Search for the cell housing the specified text and yield its [x, y] center coordinate. 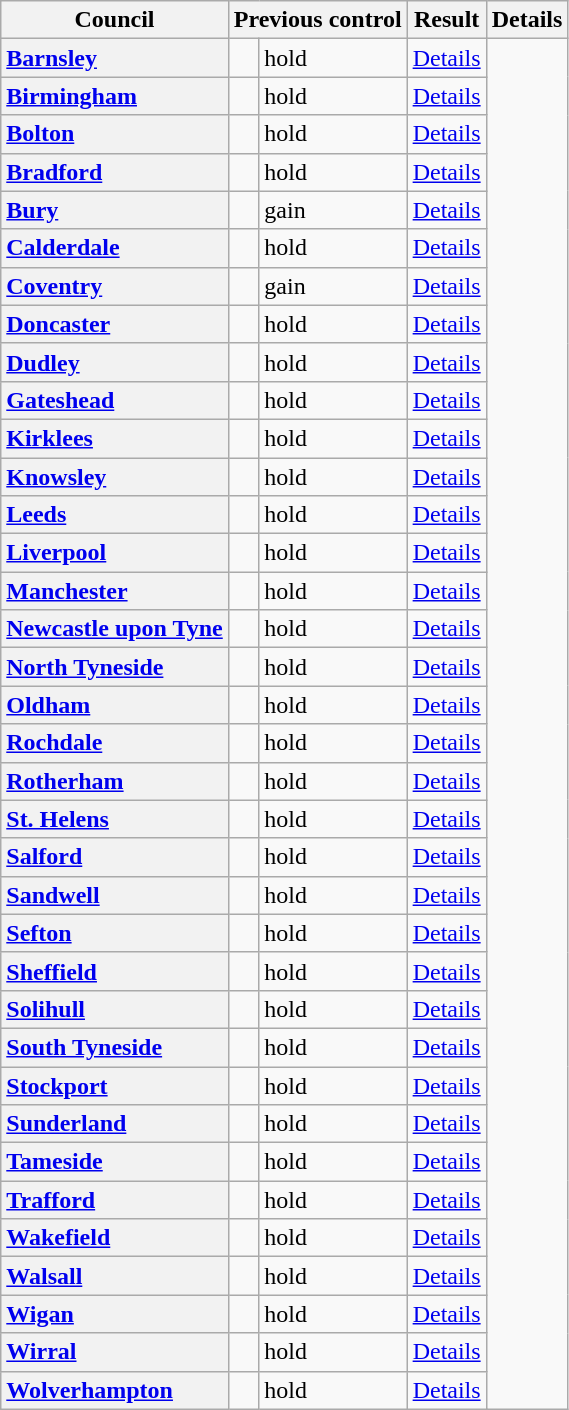
Leeds [115, 515]
Wolverhampton [115, 1390]
Sandwell [115, 895]
Doncaster [115, 324]
Bury [115, 210]
Birmingham [115, 96]
Wakefield [115, 1238]
Result [446, 20]
Trafford [115, 1200]
South Tyneside [115, 1047]
Council [115, 20]
Manchester [115, 591]
Wigan [115, 1314]
Knowsley [115, 477]
Newcastle upon Tyne [115, 629]
Walsall [115, 1276]
Wirral [115, 1352]
Calderdale [115, 248]
Gateshead [115, 400]
Solihull [115, 1009]
Dudley [115, 362]
Sheffield [115, 971]
Previous control [318, 20]
Rochdale [115, 743]
Salford [115, 857]
St. Helens [115, 819]
Tameside [115, 1162]
Sunderland [115, 1124]
Liverpool [115, 553]
Rotherham [115, 781]
Stockport [115, 1085]
Bradford [115, 172]
Bolton [115, 134]
Coventry [115, 286]
North Tyneside [115, 667]
Kirklees [115, 438]
Barnsley [115, 58]
Oldham [115, 705]
Sefton [115, 933]
